Return the [x, y] coordinate for the center point of the cell that contains the specified text.  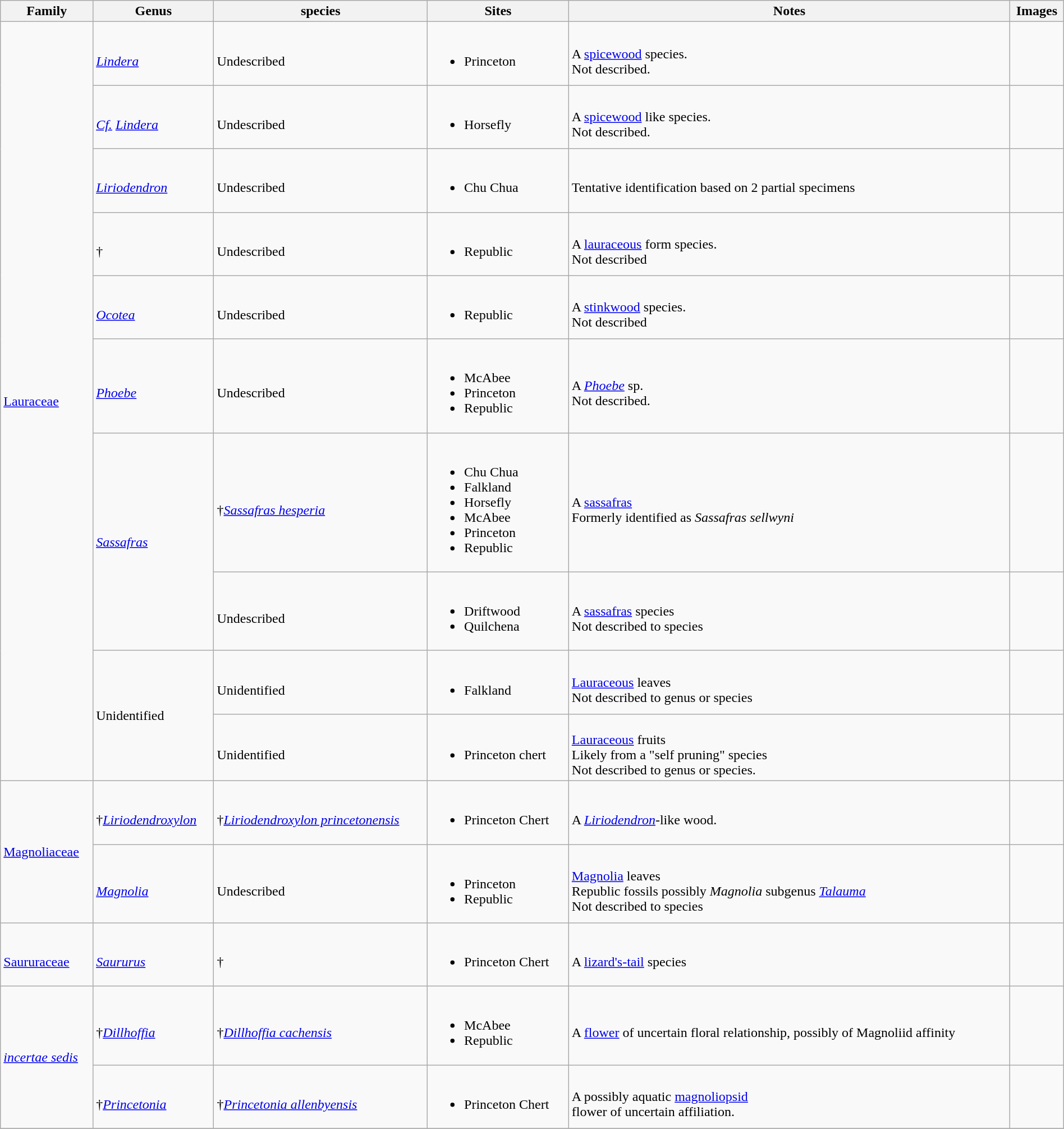
Lauraceous fruitsLikely from a "self pruning" speciesNot described to genus or species. [789, 747]
A Liriodendron-like wood. [789, 813]
Cf. Lindera [154, 117]
Chu Chua [498, 181]
†Dillhoffia [154, 1026]
A sassafras speciesNot described to species [789, 611]
Princeton [498, 54]
A lizard's-tail species [789, 955]
McAbeePrincetonRepublic [498, 386]
†Princetonia allenbyensis [321, 1096]
†Princetonia [154, 1096]
†Dillhoffia cachensis [321, 1026]
incertae sedis [47, 1057]
Liriodendron [154, 181]
Images [1037, 11]
Magnoliaceae [47, 852]
Magnolia leaves Republic fossils possibly Magnolia subgenus Talauma Not described to species [789, 883]
McAbeeRepublic [498, 1026]
A possibly aquatic magnoliopsid flower of uncertain affiliation. [789, 1096]
PrincetonRepublic [498, 883]
†Liriodendroxylon princetonensis [321, 813]
A spicewood like species.Not described. [789, 117]
Saururaceae [47, 955]
Lauraceous leavesNot described to genus or species [789, 682]
Phoebe [154, 386]
A flower of uncertain floral relationship, possibly of Magnoliid affinity [789, 1026]
Saururus [154, 955]
†Sassafras hesperia [321, 502]
DriftwoodQuilchena [498, 611]
Sites [498, 11]
A Phoebe sp. Not described. [789, 386]
Princeton chert [498, 747]
A lauraceous form species. Not described [789, 244]
Ocotea [154, 308]
species [321, 11]
Tentative identification based on 2 partial specimens [789, 181]
Chu ChuaFalklandHorseflyMcAbeePrincetonRepublic [498, 502]
Genus [154, 11]
Family [47, 11]
A stinkwood species. Not described [789, 308]
Lauraceae [47, 402]
Falkland [498, 682]
Horsefly [498, 117]
A sassafrasFormerly identified as Sassafras sellwyni [789, 502]
A spicewood species.Not described. [789, 54]
Magnolia [154, 883]
Sassafras [154, 541]
Lindera [154, 54]
Notes [789, 11]
†Liriodendroxylon [154, 813]
